For the text-containing cell, return its midpoint in [x, y] coordinate format. 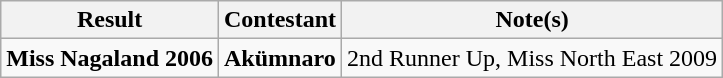
Contestant [280, 20]
Akümnaro [280, 58]
Miss Nagaland 2006 [110, 58]
2nd Runner Up, Miss North East 2009 [532, 58]
Result [110, 20]
Note(s) [532, 20]
